Search for the cell housing the specified text and yield its (X, Y) center coordinate. 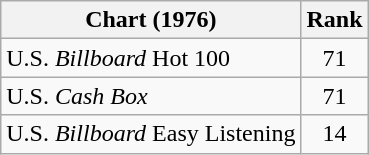
U.S. Cash Box (151, 96)
14 (334, 134)
U.S. Billboard Hot 100 (151, 58)
Chart (1976) (151, 20)
Rank (334, 20)
U.S. Billboard Easy Listening (151, 134)
